Search for the cell housing the specified text and yield its [X, Y] center coordinate. 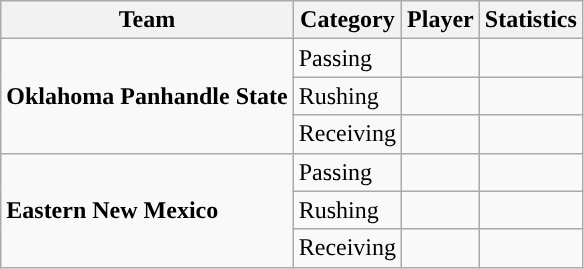
Oklahoma Panhandle State [147, 96]
Category [347, 20]
Player [441, 20]
Eastern New Mexico [147, 210]
Team [147, 20]
Statistics [530, 20]
